Determine the (x, y) coordinate at the center of the cell enclosing the given text.  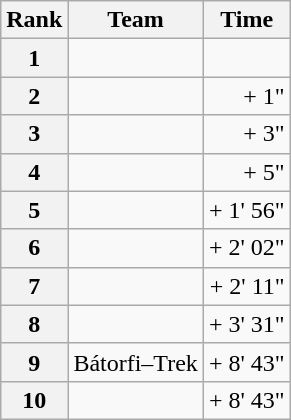
10 (34, 400)
4 (34, 172)
6 (34, 248)
9 (34, 362)
5 (34, 210)
+ 5" (246, 172)
+ 3" (246, 134)
Rank (34, 20)
+ 1' 56" (246, 210)
Team (136, 20)
3 (34, 134)
7 (34, 286)
Bátorfi–Trek (136, 362)
2 (34, 96)
+ 1" (246, 96)
+ 2' 02" (246, 248)
+ 2' 11" (246, 286)
1 (34, 58)
Time (246, 20)
8 (34, 324)
+ 3' 31" (246, 324)
